From the cell containing the given text, extract its center point as (x, y) coordinate. 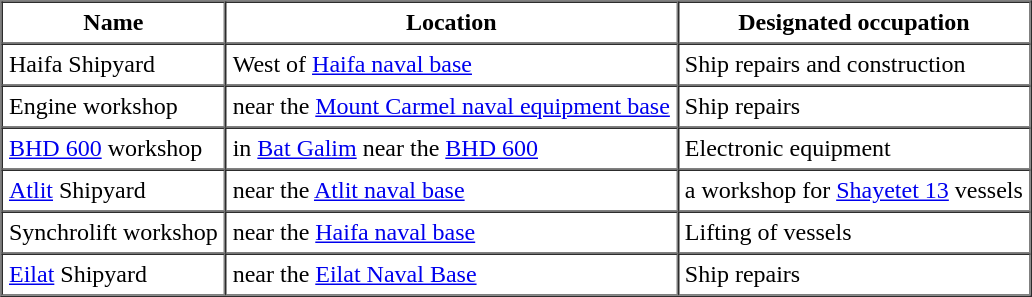
in Bat Galim near the BHD 600 (451, 149)
near the Eilat Naval Base (451, 275)
West of Haifa naval base (451, 65)
a workshop for Shayetet 13 vessels (854, 191)
Engine workshop (114, 107)
Eilat Shipyard (114, 275)
Name (114, 23)
near the Haifa naval base (451, 233)
Electronic equipment (854, 149)
Lifting of vessels (854, 233)
Atlit Shipyard (114, 191)
near the Atlit naval base (451, 191)
Location (451, 23)
BHD 600 workshop (114, 149)
Haifa Shipyard (114, 65)
near the Mount Carmel naval equipment base (451, 107)
Designated occupation (854, 23)
Ship repairs and construction (854, 65)
Synchrolift workshop (114, 233)
